Search for the cell housing the specified text and yield its [x, y] center coordinate. 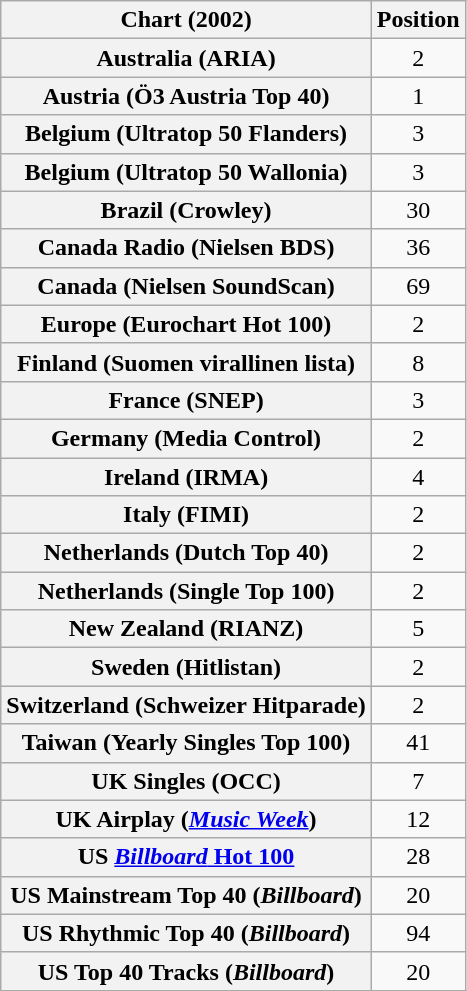
1 [418, 96]
UK Airplay (Music Week) [186, 819]
Europe (Eurochart Hot 100) [186, 324]
Brazil (Crowley) [186, 210]
US Billboard Hot 100 [186, 857]
4 [418, 477]
Position [418, 20]
New Zealand (RIANZ) [186, 629]
Taiwan (Yearly Singles Top 100) [186, 743]
Switzerland (Schweizer Hitparade) [186, 705]
94 [418, 933]
France (SNEP) [186, 400]
Sweden (Hitlistan) [186, 667]
Finland (Suomen virallinen lista) [186, 362]
US Rhythmic Top 40 (Billboard) [186, 933]
Belgium (Ultratop 50 Flanders) [186, 134]
41 [418, 743]
12 [418, 819]
Canada (Nielsen SoundScan) [186, 286]
Australia (ARIA) [186, 58]
Italy (FIMI) [186, 515]
Netherlands (Dutch Top 40) [186, 553]
28 [418, 857]
Austria (Ö3 Austria Top 40) [186, 96]
Canada Radio (Nielsen BDS) [186, 248]
UK Singles (OCC) [186, 781]
Belgium (Ultratop 50 Wallonia) [186, 172]
Ireland (IRMA) [186, 477]
Netherlands (Single Top 100) [186, 591]
5 [418, 629]
7 [418, 781]
Chart (2002) [186, 20]
Germany (Media Control) [186, 438]
30 [418, 210]
69 [418, 286]
US Mainstream Top 40 (Billboard) [186, 895]
US Top 40 Tracks (Billboard) [186, 971]
8 [418, 362]
36 [418, 248]
